Provide the [X, Y] coordinate of the cell's center where the given text is located.  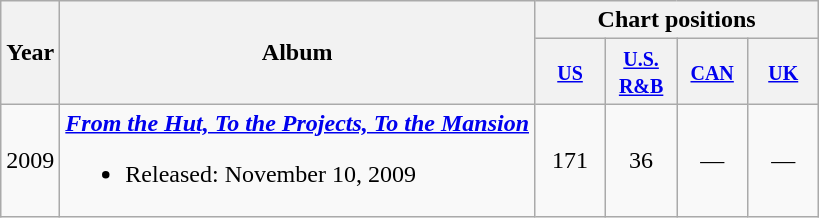
171 [570, 160]
2009 [30, 160]
US [570, 72]
U.S. R&B [642, 72]
CAN [712, 72]
Album [298, 52]
36 [642, 160]
From the Hut, To the Projects, To the MansionReleased: November 10, 2009 [298, 160]
UK [784, 72]
Year [30, 52]
Chart positions [677, 20]
